From the cell containing the given text, extract its center point as (x, y) coordinate. 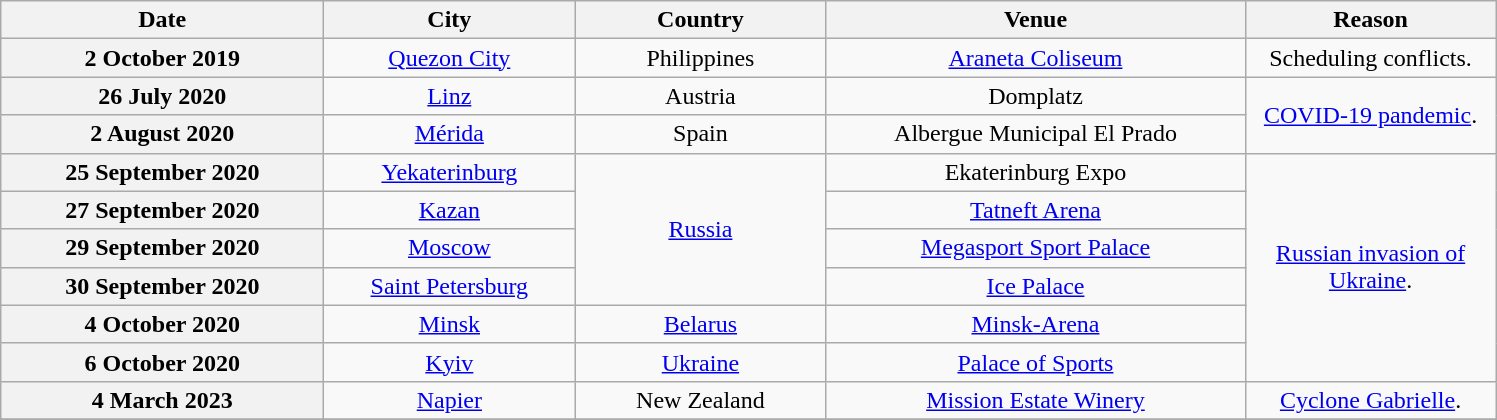
4 March 2023 (162, 400)
Ekaterinburg Expo (1036, 172)
New Zealand (700, 400)
Domplatz (1036, 96)
Reason (1370, 20)
6 October 2020 (162, 362)
Cyclone Gabrielle. (1370, 400)
Venue (1036, 20)
Date (162, 20)
Russia (700, 229)
4 October 2020 (162, 324)
COVID-19 pandemic. (1370, 115)
Ice Palace (1036, 286)
2 October 2019 (162, 58)
Kyiv (450, 362)
2 August 2020 (162, 134)
City (450, 20)
Moscow (450, 248)
Ukraine (700, 362)
Country (700, 20)
Scheduling conflicts. (1370, 58)
Russian invasion of Ukraine. (1370, 267)
Saint Petersburg (450, 286)
Austria (700, 96)
25 September 2020 (162, 172)
Linz (450, 96)
Yekaterinburg (450, 172)
27 September 2020 (162, 210)
Tatneft Arena (1036, 210)
Minsk-Arena (1036, 324)
Megasport Sport Palace (1036, 248)
Kazan (450, 210)
Minsk (450, 324)
Araneta Coliseum (1036, 58)
Albergue Municipal El Prado (1036, 134)
29 September 2020 (162, 248)
Napier (450, 400)
26 July 2020 (162, 96)
Philippines (700, 58)
30 September 2020 (162, 286)
Palace of Sports (1036, 362)
Belarus (700, 324)
Mérida (450, 134)
Quezon City (450, 58)
Spain (700, 134)
Mission Estate Winery (1036, 400)
